For the text-containing cell, return its midpoint in [X, Y] coordinate format. 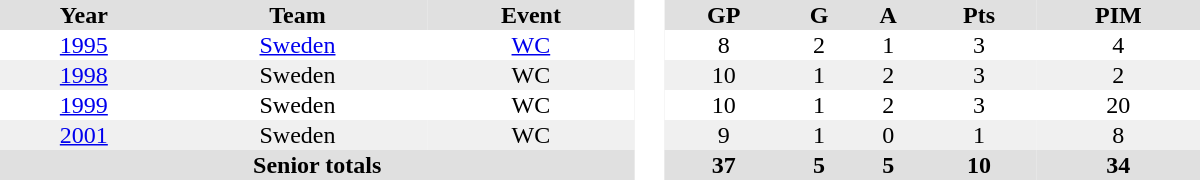
20 [1118, 105]
1995 [84, 45]
Event [530, 15]
Team [298, 15]
37 [724, 165]
Senior totals [317, 165]
1999 [84, 105]
34 [1118, 165]
4 [1118, 45]
1998 [84, 75]
G [818, 15]
0 [888, 135]
9 [724, 135]
Pts [980, 15]
GP [724, 15]
PIM [1118, 15]
A [888, 15]
Year [84, 15]
2001 [84, 135]
